Provide the (X, Y) coordinate of the cell's center where the given text is located.  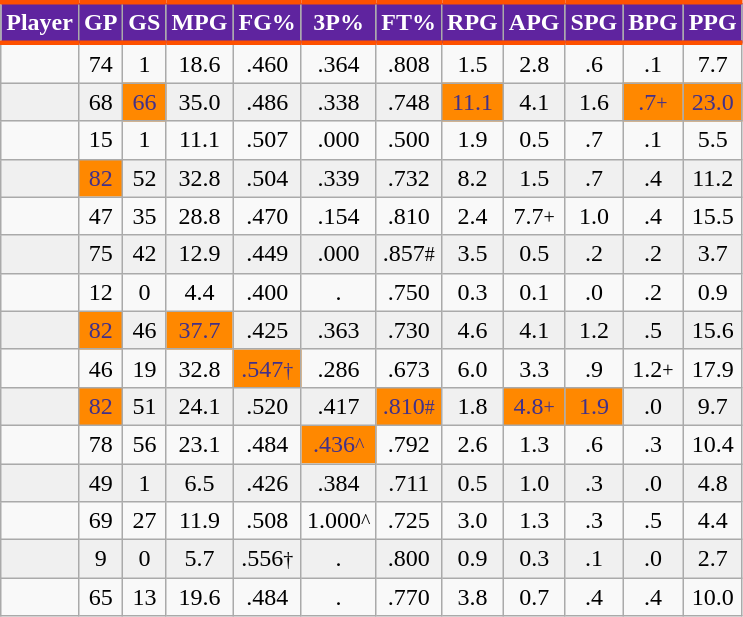
49 (100, 483)
28.8 (200, 216)
42 (144, 254)
12 (100, 292)
19.6 (200, 597)
3.5 (473, 254)
Player (40, 22)
.400 (267, 292)
35 (144, 216)
56 (144, 444)
.810 (409, 216)
.520 (267, 406)
.508 (267, 521)
.9 (594, 368)
5.5 (712, 140)
BPG (653, 22)
12.9 (200, 254)
6.0 (473, 368)
9 (100, 559)
3.3 (534, 368)
.470 (267, 216)
FT% (409, 22)
.732 (409, 178)
17.9 (712, 368)
6.5 (200, 483)
23.1 (200, 444)
.711 (409, 483)
1.6 (594, 102)
.338 (338, 102)
.339 (338, 178)
FG% (267, 22)
10.0 (712, 597)
24.1 (200, 406)
3.7 (712, 254)
47 (100, 216)
.507 (267, 140)
37.7 (200, 330)
3P% (338, 22)
.730 (409, 330)
.436^ (338, 444)
23.0 (712, 102)
15.6 (712, 330)
.154 (338, 216)
1.2+ (653, 368)
.792 (409, 444)
.748 (409, 102)
1.2 (594, 330)
51 (144, 406)
74 (100, 63)
MPG (200, 22)
RPG (473, 22)
52 (144, 178)
.363 (338, 330)
APG (534, 22)
.449 (267, 254)
2.7 (712, 559)
.7+ (653, 102)
.810# (409, 406)
.725 (409, 521)
SPG (594, 22)
2.8 (534, 63)
.547† (267, 368)
.556† (267, 559)
65 (100, 597)
GS (144, 22)
.800 (409, 559)
13 (144, 597)
78 (100, 444)
4.6 (473, 330)
.500 (409, 140)
.504 (267, 178)
11.2 (712, 178)
.364 (338, 63)
11.9 (200, 521)
.460 (267, 63)
66 (144, 102)
35.0 (200, 102)
.384 (338, 483)
.857# (409, 254)
68 (100, 102)
.486 (267, 102)
.673 (409, 368)
69 (100, 521)
1.8 (473, 406)
.286 (338, 368)
3.0 (473, 521)
3.8 (473, 597)
4.8+ (534, 406)
0.7 (534, 597)
27 (144, 521)
1.000^ (338, 521)
15 (100, 140)
.770 (409, 597)
.808 (409, 63)
19 (144, 368)
4.8 (712, 483)
2.6 (473, 444)
.750 (409, 292)
9.7 (712, 406)
.417 (338, 406)
18.6 (200, 63)
2.4 (473, 216)
0.1 (534, 292)
PPG (712, 22)
7.7+ (534, 216)
75 (100, 254)
15.5 (712, 216)
8.2 (473, 178)
.426 (267, 483)
GP (100, 22)
7.7 (712, 63)
10.4 (712, 444)
.425 (267, 330)
5.7 (200, 559)
